Pinpoint the cell where the given text exists, returning its [x, y] midpoint coordinate. 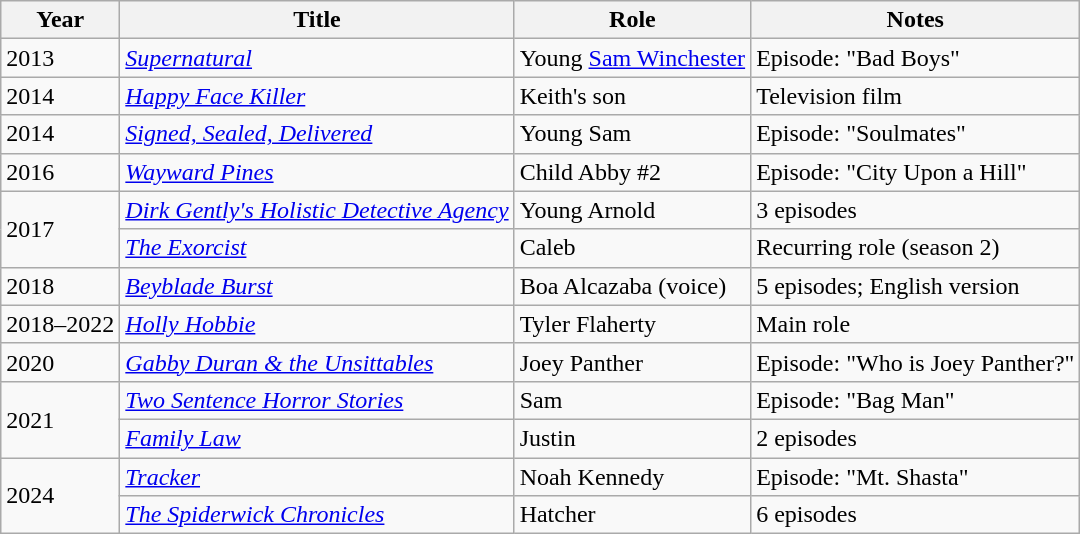
2018–2022 [60, 324]
Main role [916, 324]
Supernatural [317, 58]
Young Arnold [632, 210]
5 episodes; English version [916, 286]
Title [317, 20]
Two Sentence Horror Stories [317, 400]
2016 [60, 172]
The Exorcist [317, 248]
Television film [916, 96]
Noah Kennedy [632, 477]
2018 [60, 286]
Hatcher [632, 515]
Caleb [632, 248]
The Spiderwick Chronicles [317, 515]
2024 [60, 496]
Boa Alcazaba (voice) [632, 286]
Young Sam Winchester [632, 58]
Recurring role (season 2) [916, 248]
Episode: "City Upon a Hill" [916, 172]
Joey Panther [632, 362]
Episode: "Soulmates" [916, 134]
2021 [60, 419]
2013 [60, 58]
Notes [916, 20]
Child Abby #2 [632, 172]
Justin [632, 438]
Episode: "Mt. Shasta" [916, 477]
Sam [632, 400]
2017 [60, 229]
Role [632, 20]
Tracker [317, 477]
2 episodes [916, 438]
Dirk Gently's Holistic Detective Agency [317, 210]
3 episodes [916, 210]
Gabby Duran & the Unsittables [317, 362]
Young Sam [632, 134]
Tyler Flaherty [632, 324]
Episode: "Bad Boys" [916, 58]
Beyblade Burst [317, 286]
Family Law [317, 438]
Wayward Pines [317, 172]
Episode: "Who is Joey Panther?" [916, 362]
Happy Face Killer [317, 96]
2020 [60, 362]
Keith's son [632, 96]
Holly Hobbie [317, 324]
Signed, Sealed, Delivered [317, 134]
6 episodes [916, 515]
Episode: "Bag Man" [916, 400]
Year [60, 20]
